Identify which cell holds the provided text, then report its [x, y] central coordinate. 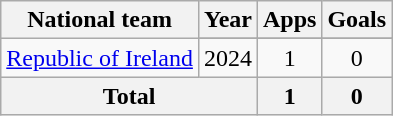
Apps [289, 20]
National team [100, 20]
Total [130, 96]
2024 [228, 58]
Year [228, 20]
Goals [357, 20]
Republic of Ireland [100, 58]
